Find where the given text appears and provide that cell's center as [X, Y] coordinate. 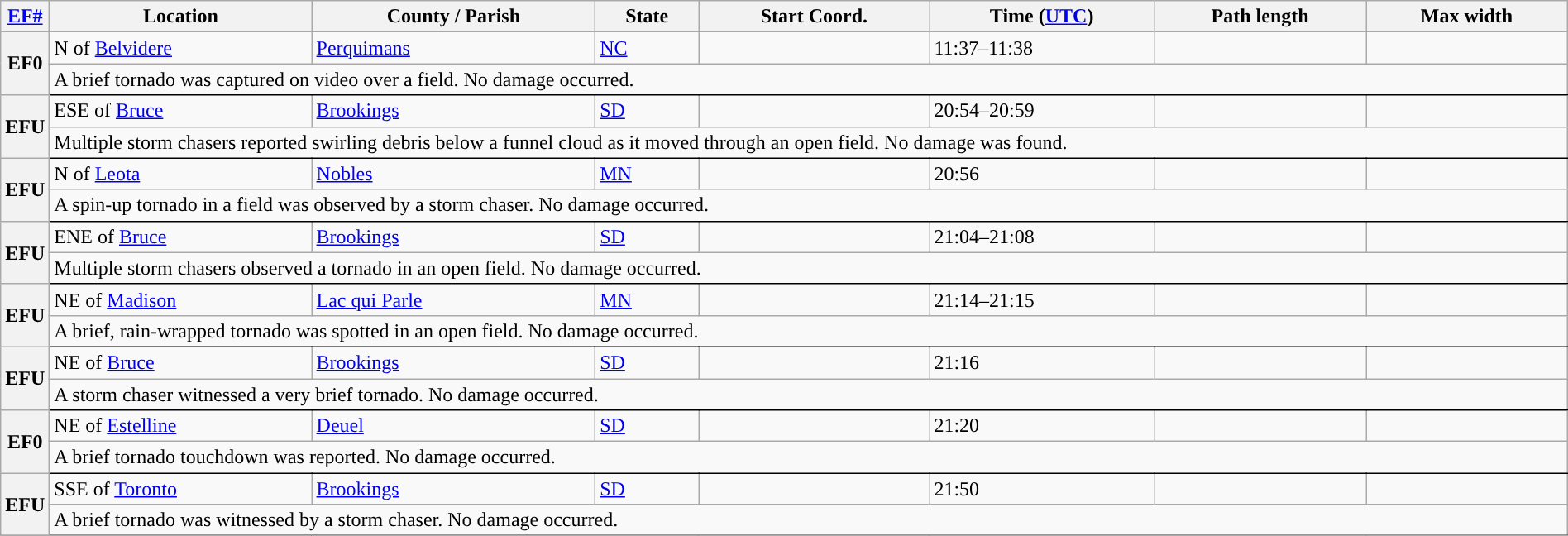
Time (UTC) [1042, 17]
Nobles [453, 174]
A brief tornado touchdown was reported. No damage occurred. [809, 457]
Deuel [453, 426]
21:20 [1042, 426]
ENE of Bruce [180, 237]
Multiple storm chasers observed a tornado in an open field. No damage occurred. [809, 268]
Perquimans [453, 48]
NC [647, 48]
SSE of Toronto [180, 489]
21:50 [1042, 489]
Multiple storm chasers reported swirling debris below a funnel cloud as it moved through an open field. No damage was found. [809, 142]
NE of Estelline [180, 426]
Max width [1467, 17]
Start Coord. [814, 17]
Lac qui Parle [453, 299]
A brief, rain-wrapped tornado was spotted in an open field. No damage occurred. [809, 331]
21:14–21:15 [1042, 299]
N of Belvidere [180, 48]
20:54–20:59 [1042, 111]
20:56 [1042, 174]
A brief tornado was captured on video over a field. No damage occurred. [809, 79]
State [647, 17]
N of Leota [180, 174]
NE of Bruce [180, 362]
Location [180, 17]
ESE of Bruce [180, 111]
Path length [1260, 17]
County / Parish [453, 17]
NE of Madison [180, 299]
21:04–21:08 [1042, 237]
A brief tornado was witnessed by a storm chaser. No damage occurred. [809, 520]
21:16 [1042, 362]
A spin-up tornado in a field was observed by a storm chaser. No damage occurred. [809, 205]
A storm chaser witnessed a very brief tornado. No damage occurred. [809, 395]
EF# [25, 17]
11:37–11:38 [1042, 48]
